Provide the (x, y) coordinate of the cell's center where the given text is located.  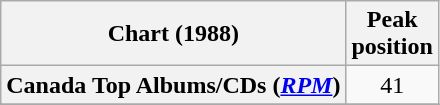
41 (392, 85)
Canada Top Albums/CDs (RPM) (174, 85)
Chart (1988) (174, 34)
Peakposition (392, 34)
